Detect which cell encompasses the target text, then output its (x, y) center coordinate. 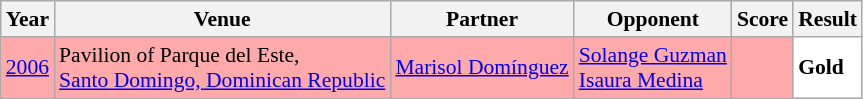
2006 (28, 68)
Result (828, 19)
Partner (482, 19)
Venue (222, 19)
Pavilion of Parque del Este,Santo Domingo, Dominican Republic (222, 68)
Marisol Domínguez (482, 68)
Solange Guzman Isaura Medina (653, 68)
Year (28, 19)
Opponent (653, 19)
Score (762, 19)
Gold (828, 68)
